Identify which cell holds the provided text, then report its (X, Y) central coordinate. 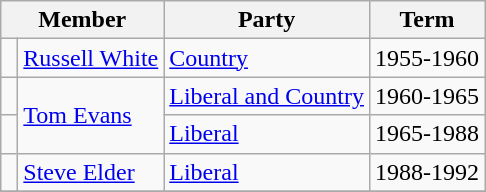
Tom Evans (91, 115)
Russell White (91, 58)
Steve Elder (91, 172)
1965-1988 (426, 134)
Country (267, 58)
1955-1960 (426, 58)
Member (82, 20)
1988-1992 (426, 172)
Liberal and Country (267, 96)
Party (267, 20)
Term (426, 20)
1960-1965 (426, 96)
